Scan for the cell matching the given text and deliver its [X, Y] coordinate at center. 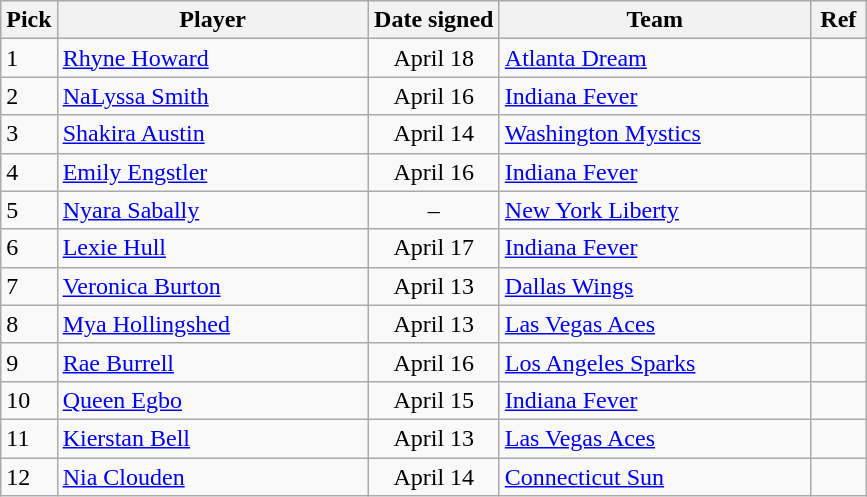
11 [29, 438]
8 [29, 324]
5 [29, 210]
Lexie Hull [212, 248]
Queen Egbo [212, 400]
– [434, 210]
Connecticut Sun [654, 477]
9 [29, 362]
2 [29, 96]
Nyara Sabally [212, 210]
12 [29, 477]
Team [654, 20]
New York Liberty [654, 210]
April 18 [434, 58]
Player [212, 20]
NaLyssa Smith [212, 96]
6 [29, 248]
Ref [838, 20]
Rae Burrell [212, 362]
10 [29, 400]
1 [29, 58]
Los Angeles Sparks [654, 362]
Veronica Burton [212, 286]
Rhyne Howard [212, 58]
Date signed [434, 20]
Dallas Wings [654, 286]
April 17 [434, 248]
Atlanta Dream [654, 58]
Mya Hollingshed [212, 324]
4 [29, 172]
Kierstan Bell [212, 438]
Washington Mystics [654, 134]
3 [29, 134]
Shakira Austin [212, 134]
7 [29, 286]
Nia Clouden [212, 477]
April 15 [434, 400]
Pick [29, 20]
Emily Engstler [212, 172]
